Output the (X, Y) coordinate of the center of the cell containing the given text.  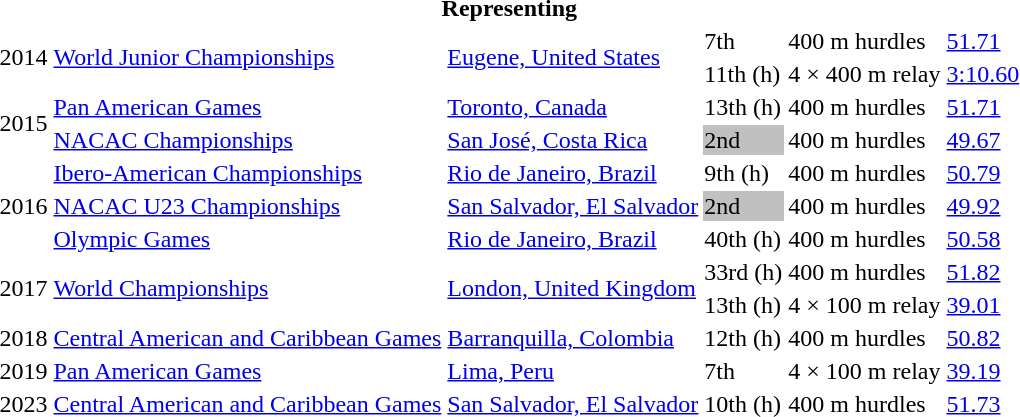
12th (h) (744, 338)
NACAC Championships (248, 140)
NACAC U23 Championships (248, 206)
World Junior Championships (248, 58)
Ibero-American Championships (248, 173)
San Salvador, El Salvador (573, 206)
Eugene, United States (573, 58)
Toronto, Canada (573, 107)
9th (h) (744, 173)
London, United Kingdom (573, 288)
San José, Costa Rica (573, 140)
Central American and Caribbean Games (248, 338)
33rd (h) (744, 272)
Barranquilla, Colombia (573, 338)
4 × 400 m relay (864, 74)
40th (h) (744, 239)
Lima, Peru (573, 371)
World Championships (248, 288)
Olympic Games (248, 239)
11th (h) (744, 74)
